Locate the cell with the specified text and output its [x, y] center coordinate. 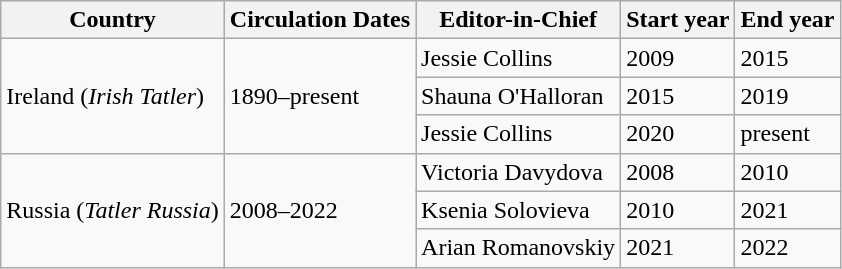
Circulation Dates [320, 20]
2009 [678, 58]
Russia (Tatler Russia) [113, 210]
Arian Romanovskiy [518, 248]
End year [788, 20]
2019 [788, 96]
2008–2022 [320, 210]
2022 [788, 248]
Editor-in-Chief [518, 20]
Shauna O'Halloran [518, 96]
1890–present [320, 96]
2008 [678, 172]
Victoria Davydova [518, 172]
Ireland (Irish Tatler) [113, 96]
present [788, 134]
Ksenia Solovieva [518, 210]
Country [113, 20]
Start year [678, 20]
2020 [678, 134]
